Extract the (x, y) coordinate from the center of the cell holding the provided text.  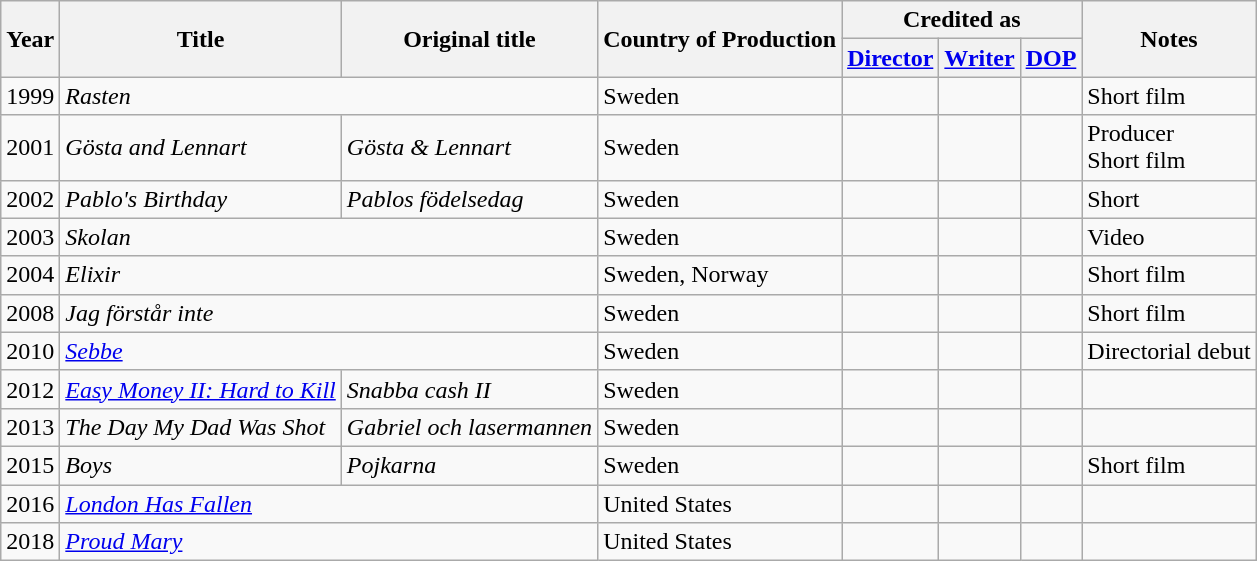
2004 (30, 275)
Video (1169, 237)
2012 (30, 389)
The Day My Dad Was Shot (200, 427)
2016 (30, 503)
2010 (30, 351)
1999 (30, 96)
Pablos födelsedag (469, 199)
Directorial debut (1169, 351)
Original title (469, 39)
Director (890, 58)
Snabba cash II (469, 389)
Gabriel och lasermannen (469, 427)
Easy Money II: Hard to Kill (200, 389)
Credited as (962, 20)
Boys (200, 465)
Title (200, 39)
Pojkarna (469, 465)
London Has Fallen (329, 503)
ProducerShort film (1169, 148)
2002 (30, 199)
2003 (30, 237)
Short (1169, 199)
2008 (30, 313)
Sebbe (329, 351)
2015 (30, 465)
Year (30, 39)
Notes (1169, 39)
2013 (30, 427)
2018 (30, 542)
DOP (1051, 58)
Gösta & Lennart (469, 148)
Country of Production (720, 39)
Rasten (329, 96)
Sweden, Norway (720, 275)
Pablo's Birthday (200, 199)
Proud Mary (329, 542)
Jag förstår inte (329, 313)
Skolan (329, 237)
2001 (30, 148)
Writer (980, 58)
Gösta and Lennart (200, 148)
Elixir (329, 275)
